Scan for the cell matching the given text and deliver its [X, Y] coordinate at center. 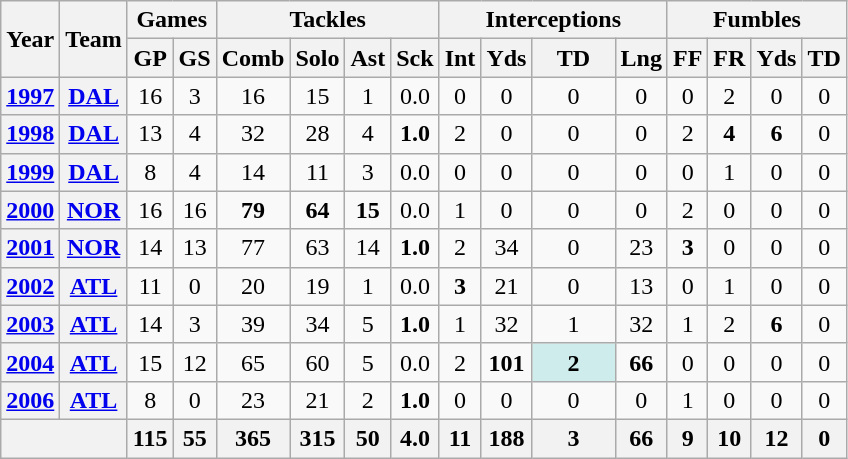
Comb [253, 58]
Interceptions [553, 20]
Lng [641, 58]
79 [253, 210]
1999 [30, 172]
39 [253, 324]
1998 [30, 134]
365 [253, 438]
65 [253, 362]
19 [318, 286]
188 [506, 438]
77 [253, 248]
315 [318, 438]
2004 [30, 362]
Tackles [328, 20]
Int [460, 58]
9 [687, 438]
Solo [318, 58]
60 [318, 362]
63 [318, 248]
2006 [30, 400]
Team [94, 39]
28 [318, 134]
Ast [368, 58]
20 [253, 286]
Fumbles [756, 20]
1997 [30, 96]
2000 [30, 210]
50 [368, 438]
Sck [415, 58]
GP [150, 58]
GS [194, 58]
Year [30, 39]
64 [318, 210]
2003 [30, 324]
101 [506, 362]
2001 [30, 248]
FR [730, 58]
Games [172, 20]
4.0 [415, 438]
FF [687, 58]
55 [194, 438]
2002 [30, 286]
10 [730, 438]
115 [150, 438]
